Identify which cell holds the provided text, then report its [x, y] central coordinate. 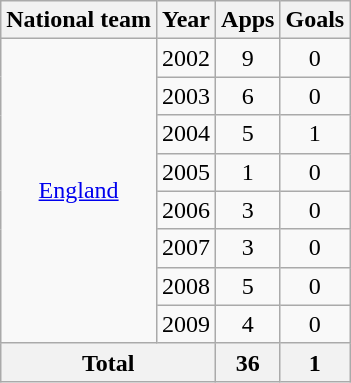
National team [79, 20]
Total [108, 362]
2009 [186, 324]
2003 [186, 96]
2007 [186, 248]
2006 [186, 210]
6 [248, 96]
2005 [186, 172]
England [79, 191]
2002 [186, 58]
9 [248, 58]
36 [248, 362]
2004 [186, 134]
Apps [248, 20]
4 [248, 324]
2008 [186, 286]
Goals [315, 20]
Year [186, 20]
